Extract the [X, Y] coordinate from the center of the cell holding the provided text.  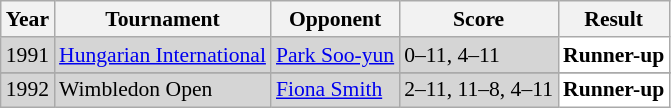
Tournament [162, 19]
Year [28, 19]
0–11, 4–11 [478, 55]
1991 [28, 55]
Park Soo-yun [335, 55]
Wimbledon Open [162, 90]
Hungarian International [162, 55]
Fiona Smith [335, 90]
Result [614, 19]
Score [478, 19]
1992 [28, 90]
Opponent [335, 19]
2–11, 11–8, 4–11 [478, 90]
